Output the [x, y] coordinate of the center of the cell containing the given text.  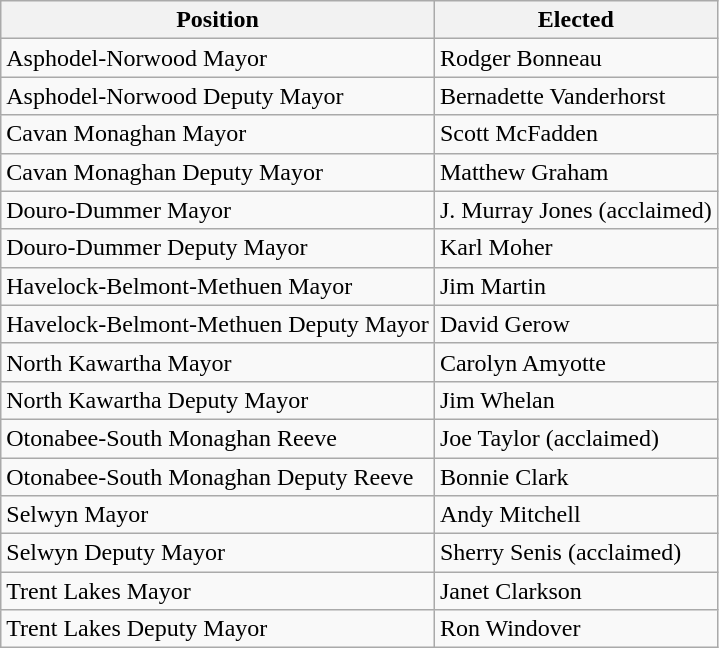
Douro-Dummer Mayor [218, 210]
Selwyn Deputy Mayor [218, 553]
North Kawartha Mayor [218, 362]
Cavan Monaghan Deputy Mayor [218, 172]
Joe Taylor (acclaimed) [576, 438]
Bonnie Clark [576, 477]
David Gerow [576, 324]
Havelock-Belmont-Methuen Deputy Mayor [218, 324]
Cavan Monaghan Mayor [218, 134]
North Kawartha Deputy Mayor [218, 400]
Position [218, 20]
Sherry Senis (acclaimed) [576, 553]
Rodger Bonneau [576, 58]
Douro-Dummer Deputy Mayor [218, 248]
Otonabee-South Monaghan Reeve [218, 438]
Trent Lakes Deputy Mayor [218, 629]
J. Murray Jones (acclaimed) [576, 210]
Janet Clarkson [576, 591]
Selwyn Mayor [218, 515]
Karl Moher [576, 248]
Jim Martin [576, 286]
Carolyn Amyotte [576, 362]
Trent Lakes Mayor [218, 591]
Jim Whelan [576, 400]
Matthew Graham [576, 172]
Ron Windover [576, 629]
Andy Mitchell [576, 515]
Havelock-Belmont-Methuen Mayor [218, 286]
Asphodel-Norwood Mayor [218, 58]
Asphodel-Norwood Deputy Mayor [218, 96]
Elected [576, 20]
Bernadette Vanderhorst [576, 96]
Scott McFadden [576, 134]
Otonabee-South Monaghan Deputy Reeve [218, 477]
